Scan for the cell matching the given text and deliver its [x, y] coordinate at center. 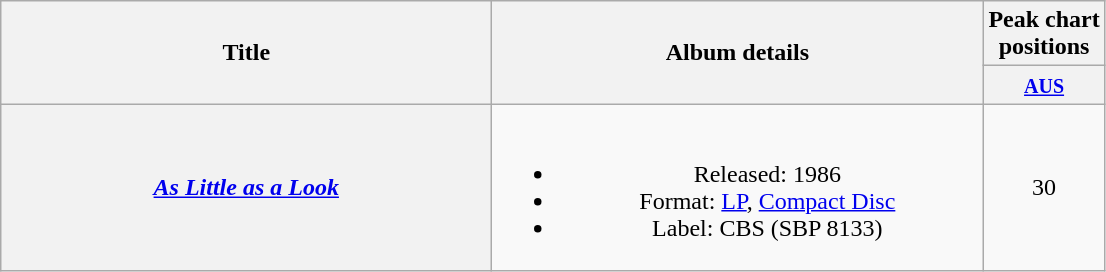
AUS [1044, 85]
As Little as a Look [246, 188]
30 [1044, 188]
Title [246, 52]
Peak chartpositions [1044, 34]
Released: 1986Format: LP, Compact DiscLabel: CBS (SBP 8133) [738, 188]
Album details [738, 52]
